Provide the (X, Y) coordinate of the cell's center where the given text is located.  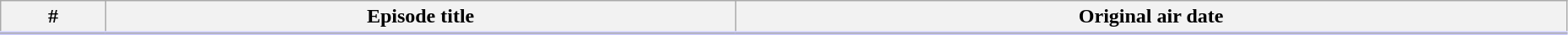
# (53, 17)
Original air date (1150, 17)
Episode title (420, 17)
